Output the (x, y) coordinate of the center of the cell containing the given text.  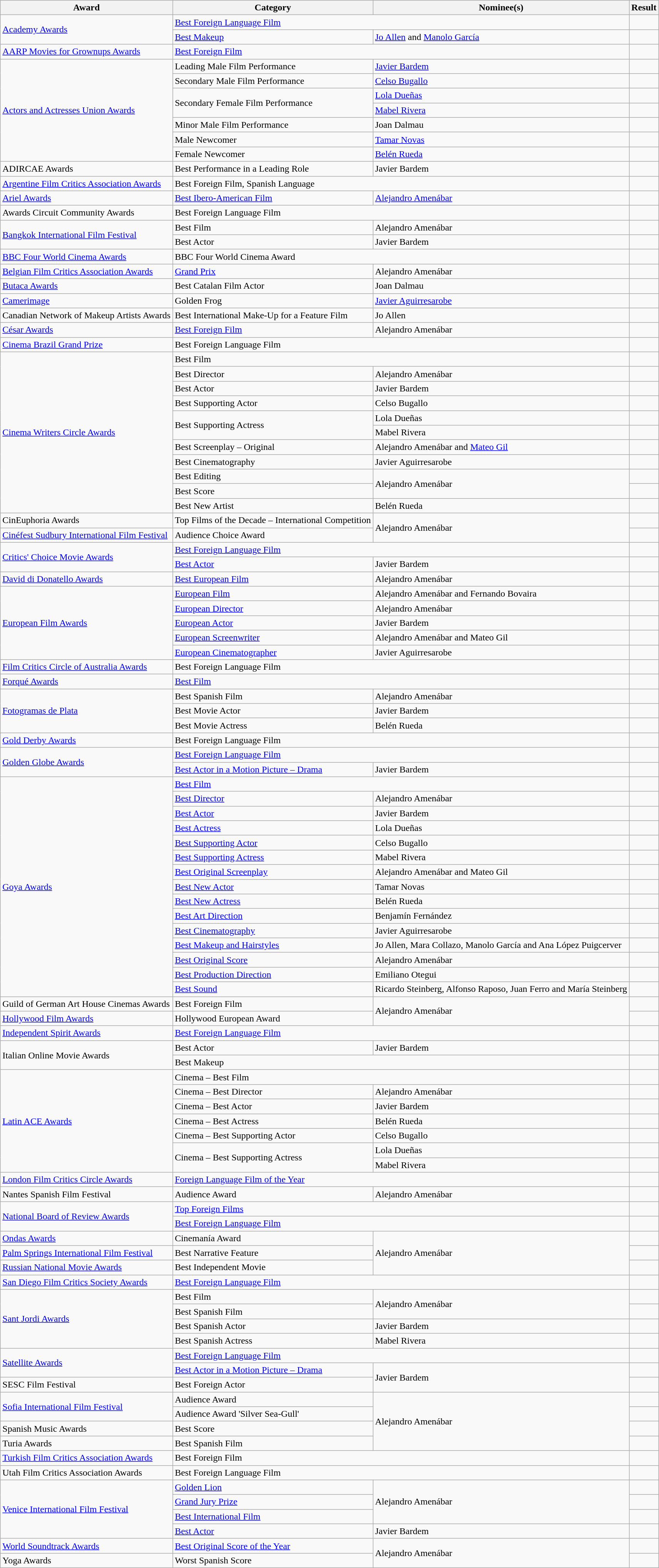
BBC Four World Cinema Awards (87, 257)
Camerimage (87, 301)
Independent Spirit Awards (87, 1033)
Satellite Awards (87, 1362)
Russian National Movie Awards (87, 1267)
SESC Film Festival (87, 1385)
Audience Choice Award (273, 535)
Benjamín Fernández (501, 916)
Best Makeup and Hairstyles (273, 945)
Category (273, 8)
Best New Artist (273, 506)
Sofia International Film Festival (87, 1407)
Best Movie Actor (273, 711)
Latin ACE Awards (87, 1121)
Academy Awards (87, 30)
Worst Spanish Score (273, 1560)
Grand Prix (273, 271)
Top Foreign Films (401, 1209)
Gold Derby Awards (87, 740)
Best Ibero-American Film (273, 198)
London Film Critics Circle Awards (87, 1180)
Best Art Direction (273, 916)
Bangkok International Film Festival (87, 235)
Butaca Awards (87, 286)
European Director (273, 608)
Emiliano Otegui (501, 975)
Actors and Actresses Union Awards (87, 110)
Belgian Film Critics Association Awards (87, 271)
Foreign Language Film of the Year (401, 1180)
Best Original Score of the Year (273, 1546)
Best Catalan Film Actor (273, 286)
Best Independent Movie (273, 1267)
ADIRCAE Awards (87, 169)
Italian Online Movie Awards (87, 1055)
Cinema Brazil Grand Prize (87, 344)
Cinema – Best Director (273, 1092)
CinEuphoria Awards (87, 520)
Minor Male Film Performance (273, 125)
Best Foreign Actor (273, 1385)
Secondary Female Film Performance (273, 103)
Best New Actor (273, 886)
Best Spanish Actress (273, 1341)
Cinema – Best Film (401, 1077)
Jo Allen, Mara Collazo, Manolo García and Ana López Puigcerver (501, 945)
Turia Awards (87, 1443)
Best Foreign Film, Spanish Language (401, 184)
European Film (273, 593)
Utah Film Critics Association Awards (87, 1473)
Female Newcomer (273, 154)
Sant Jordi Awards (87, 1319)
Best Actress (273, 828)
César Awards (87, 330)
Forqué Awards (87, 682)
Award (87, 8)
Best Sound (273, 989)
Secondary Male Film Performance (273, 81)
Leading Male Film Performance (273, 66)
Golden Lion (273, 1487)
Ricardo Steinberg, Alfonso Raposo, Juan Ferro and María Steinberg (501, 989)
Best Original Score (273, 960)
European Film Awards (87, 623)
Argentine Film Critics Association Awards (87, 184)
Grand Jury Prize (273, 1502)
European Actor (273, 623)
Golden Frog (273, 301)
Venice International Film Festival (87, 1509)
David di Donatello Awards (87, 579)
Best European Film (273, 579)
Yoga Awards (87, 1560)
National Board of Review Awards (87, 1216)
AARP Movies for Grownups Awards (87, 52)
Best International Film (273, 1516)
Male Newcomer (273, 139)
Fotogramas de Plata (87, 711)
Best Production Direction (273, 975)
Best Editing (273, 476)
BBC Four World Cinema Award (401, 257)
Cinemanía Award (273, 1238)
Goya Awards (87, 887)
Best Movie Actress (273, 725)
Best Original Screenplay (273, 872)
European Cinematographer (273, 652)
Critics' Choice Movie Awards (87, 557)
Awards Circuit Community Awards (87, 213)
Jo Allen and Manolo García (501, 37)
Golden Globe Awards (87, 762)
Best Performance in a Leading Role (273, 169)
Cinema Writers Circle Awards (87, 433)
Audience Award 'Silver Sea-Gull' (273, 1414)
San Diego Film Critics Society Awards (87, 1282)
Jo Allen (501, 315)
Ondas Awards (87, 1238)
Best Spanish Actor (273, 1326)
Palm Springs International Film Festival (87, 1253)
Hollywood Film Awards (87, 1018)
Best Screenplay – Original (273, 447)
Result (644, 8)
Film Critics Circle of Australia Awards (87, 667)
Best Narrative Feature (273, 1253)
Cinema – Best Supporting Actor (273, 1136)
Best New Actress (273, 901)
Nominee(s) (501, 8)
Cinéfest Sudbury International Film Festival (87, 535)
Hollywood European Award (273, 1018)
World Soundtrack Awards (87, 1546)
Cinema – Best Actress (273, 1121)
Ariel Awards (87, 198)
Best International Make-Up for a Feature Film (273, 315)
Cinema – Best Supporting Actress (273, 1158)
Nantes Spanish Film Festival (87, 1194)
European Screenwriter (273, 637)
Guild of German Art House Cinemas Awards (87, 1004)
Alejandro Amenábar and Fernando Bovaira (501, 593)
Cinema – Best Actor (273, 1106)
Top Films of the Decade – International Competition (273, 520)
Canadian Network of Makeup Artists Awards (87, 315)
Spanish Music Awards (87, 1429)
Turkish Film Critics Association Awards (87, 1458)
